Scan for the cell matching the given text and deliver its [X, Y] coordinate at center. 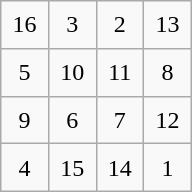
5 [25, 72]
10 [72, 72]
14 [120, 168]
12 [168, 120]
1 [168, 168]
15 [72, 168]
16 [25, 25]
7 [120, 120]
3 [72, 25]
2 [120, 25]
13 [168, 25]
4 [25, 168]
9 [25, 120]
8 [168, 72]
11 [120, 72]
6 [72, 120]
